Pinpoint the cell where the given text exists, returning its (x, y) midpoint coordinate. 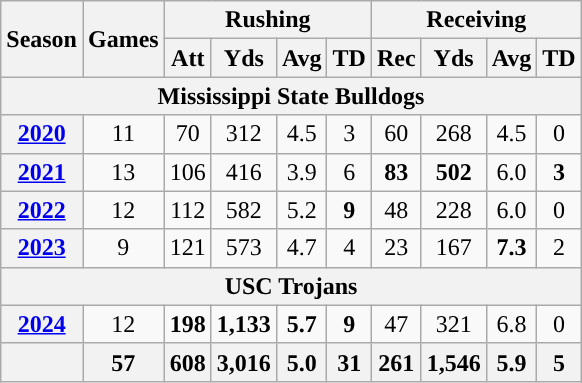
2 (559, 248)
57 (123, 362)
5 (559, 362)
4.7 (302, 248)
5.7 (302, 324)
416 (244, 172)
Att (188, 58)
582 (244, 210)
268 (454, 134)
2021 (42, 172)
USC Trojans (291, 286)
228 (454, 210)
321 (454, 324)
Rec (396, 58)
60 (396, 134)
83 (396, 172)
4 (349, 248)
2024 (42, 324)
5.0 (302, 362)
573 (244, 248)
Season (42, 39)
121 (188, 248)
Receiving (476, 20)
Rushing (268, 20)
5.2 (302, 210)
11 (123, 134)
Mississippi State Bulldogs (291, 96)
2020 (42, 134)
608 (188, 362)
Games (123, 39)
2022 (42, 210)
2023 (42, 248)
198 (188, 324)
112 (188, 210)
23 (396, 248)
48 (396, 210)
13 (123, 172)
502 (454, 172)
47 (396, 324)
6.8 (512, 324)
167 (454, 248)
6 (349, 172)
312 (244, 134)
7.3 (512, 248)
31 (349, 362)
261 (396, 362)
3,016 (244, 362)
1,133 (244, 324)
5.9 (512, 362)
106 (188, 172)
1,546 (454, 362)
70 (188, 134)
3.9 (302, 172)
